Scan for the cell matching the given text and deliver its (X, Y) coordinate at center. 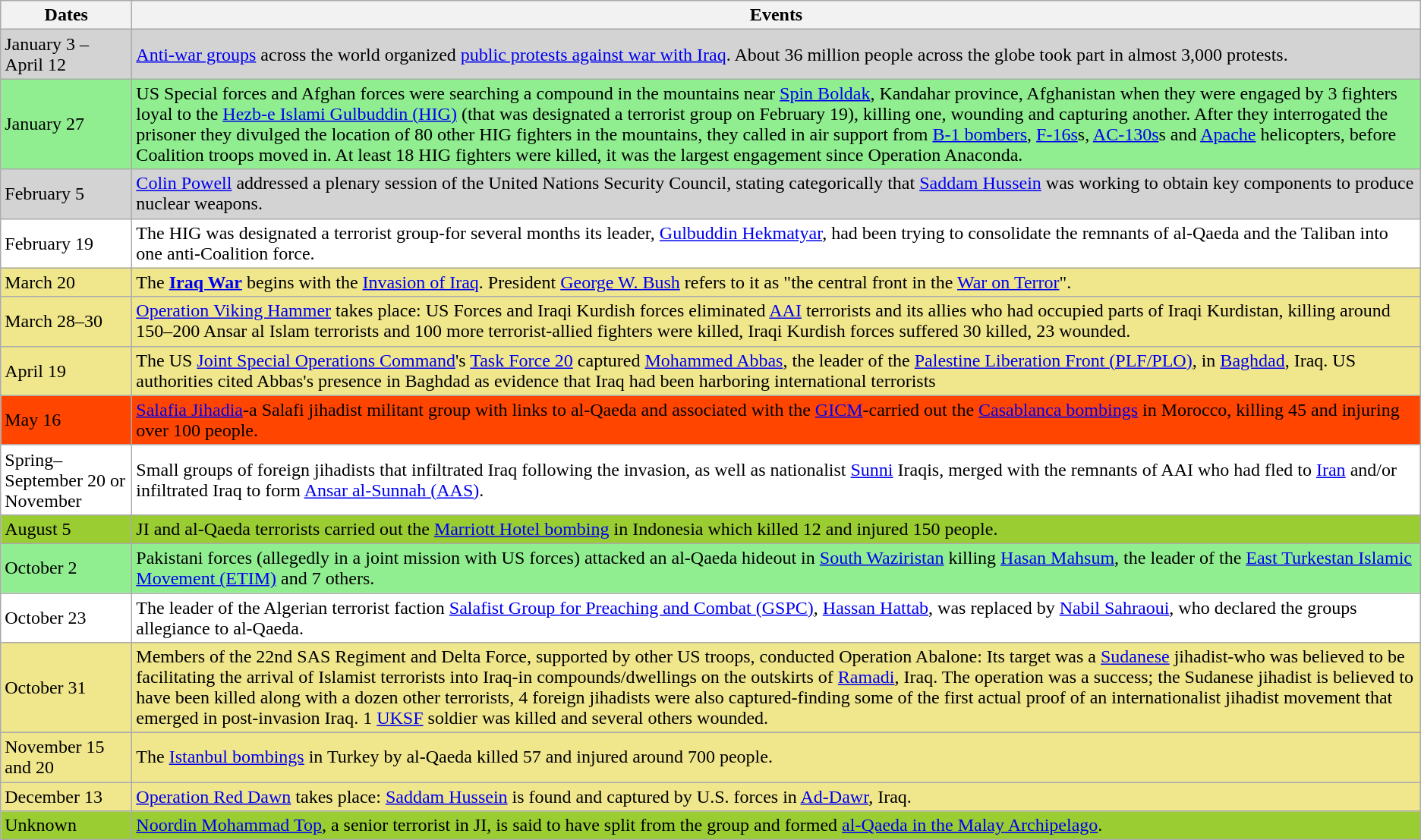
February 5 (67, 194)
October 2 (67, 568)
Unknown (67, 826)
Spring–September 20 or November (67, 480)
August 5 (67, 529)
February 19 (67, 243)
March 20 (67, 282)
JI and al-Qaeda terrorists carried out the Marriott Hotel bombing in Indonesia which killed 12 and injured 150 people. (776, 529)
December 13 (67, 797)
The Iraq War begins with the Invasion of Iraq. President George W. Bush refers to it as "the central front in the War on Terror". (776, 282)
Noordin Mohammad Top, a senior terrorist in JI, is said to have split from the group and formed al-Qaeda in the Malay Archipelago. (776, 826)
Events (776, 15)
March 28–30 (67, 322)
January 27 (67, 124)
Dates (67, 15)
October 31 (67, 687)
Operation Red Dawn takes place: Saddam Hussein is found and captured by U.S. forces in Ad-Dawr, Iraq. (776, 797)
April 19 (67, 370)
May 16 (67, 420)
October 23 (67, 618)
January 3 – April 12 (67, 55)
The Istanbul bombings in Turkey by al-Qaeda killed 57 and injured around 700 people. (776, 757)
November 15 and 20 (67, 757)
